Search for the cell housing the specified text and yield its (X, Y) center coordinate. 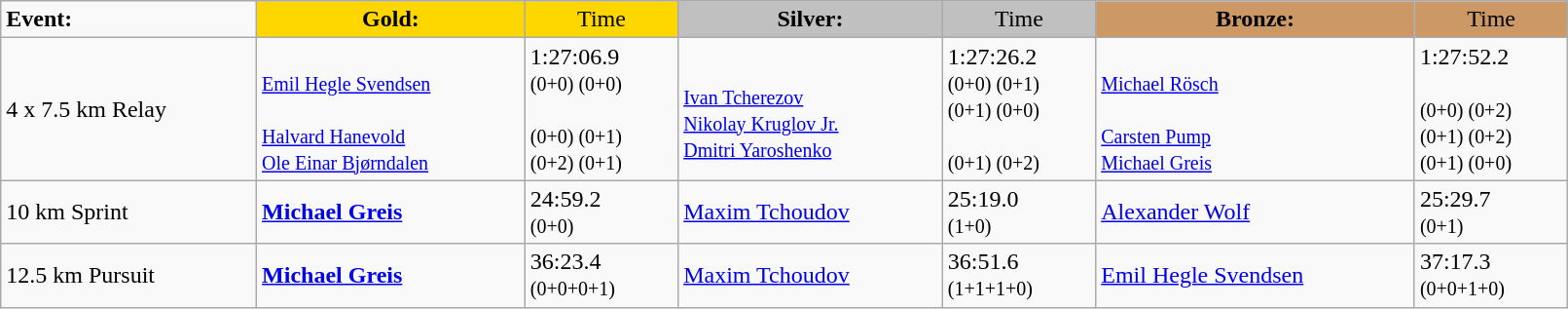
37:17.3(0+0+1+0) (1491, 275)
24:59.2(0+0) (602, 212)
1:27:06.9(0+0) (0+0)(0+0) (0+1)(0+2) (0+1) (602, 109)
Emil Hegle SvendsenHalvard HanevoldOle Einar Bjørndalen (391, 109)
25:19.0(1+0) (1018, 212)
Event: (128, 19)
Alexander Wolf (1256, 212)
Bronze: (1256, 19)
Michael RöschCarsten PumpMichael Greis (1256, 109)
4 x 7.5 km Relay (128, 109)
Gold: (391, 19)
25:29.7(0+1) (1491, 212)
1:27:26.2(0+0) (0+1)(0+1) (0+0)(0+1) (0+2) (1018, 109)
Emil Hegle Svendsen (1256, 275)
Silver: (811, 19)
10 km Sprint (128, 212)
36:23.4(0+0+0+1) (602, 275)
Ivan TcherezovNikolay Kruglov Jr.Dmitri Yaroshenko (811, 109)
1:27:52.2(0+0) (0+2)(0+1) (0+2)(0+1) (0+0) (1491, 109)
12.5 km Pursuit (128, 275)
36:51.6(1+1+1+0) (1018, 275)
